Search for the cell housing the specified text and yield its [X, Y] center coordinate. 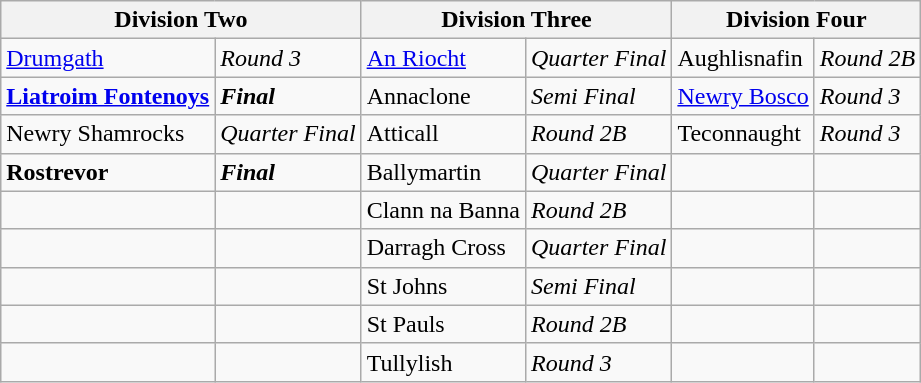
St Johns [443, 286]
Clann na Banna [443, 210]
Annaclone [443, 96]
Atticall [443, 134]
Division Four [796, 20]
Liatroim Fontenoys [108, 96]
Newry Shamrocks [108, 134]
Teconnaught [743, 134]
Drumgath [108, 58]
St Pauls [443, 324]
Ballymartin [443, 172]
Division Two [181, 20]
Division Three [516, 20]
Darragh Cross [443, 248]
An Riocht [443, 58]
Newry Bosco [743, 96]
Aughlisnafin [743, 58]
Rostrevor [108, 172]
Tullylish [443, 362]
